Locate the cell with the specified text and output its [x, y] center coordinate. 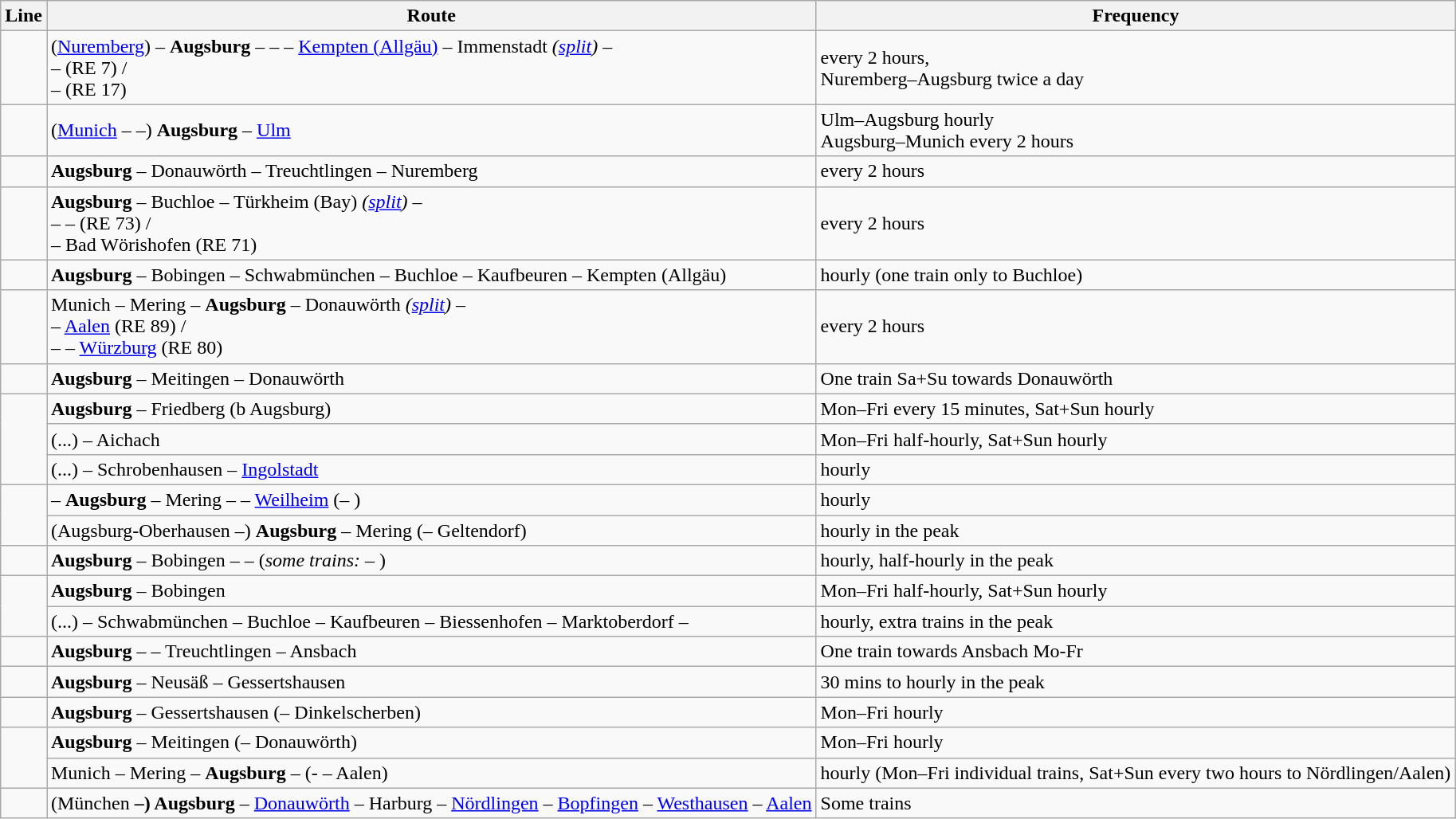
Augsburg – – Treuchtlingen – Ansbach [431, 652]
Augsburg – Friedberg (b Augsburg) [431, 409]
– Augsburg – Mering – – Weilheim (– ) [431, 500]
Augsburg – Neusäß – Gessertshausen [431, 682]
Augsburg – Meitingen – Donauwörth [431, 378]
Munich – Mering – Augsburg – (- – Aalen) [431, 773]
hourly, half-hourly in the peak [1136, 561]
Augsburg – Meitingen (– Donauwörth) [431, 743]
every 2 hours,Nuremberg–Augsburg twice a day [1136, 68]
hourly, extra trains in the peak [1136, 621]
Ulm–Augsburg hourlyAugsburg–Munich every 2 hours [1136, 131]
Augsburg – Bobingen [431, 591]
Route [431, 16]
One train Sa+Su towards Donauwörth [1136, 378]
30 mins to hourly in the peak [1136, 682]
Augsburg – Bobingen – Schwabmünchen – Buchloe – Kaufbeuren – Kempten (Allgäu) [431, 275]
hourly (Mon–Fri individual trains, Sat+Sun every two hours to Nördlingen/Aalen) [1136, 773]
Augsburg – Buchloe – Türkheim (Bay) (split) –– – (RE 73) /– Bad Wörishofen (RE 71) [431, 223]
(Augsburg-Oberhausen –) Augsburg – Mering (– Geltendorf) [431, 530]
(...) – Aichach [431, 439]
(München –) Augsburg – Donauwörth – Harburg – Nördlingen – Bopfingen – Westhausen – Aalen [431, 803]
Mon–Fri every 15 minutes, Sat+Sun hourly [1136, 409]
One train towards Ansbach Mo-Fr [1136, 652]
(...) – Schwabmünchen – Buchloe – Kaufbeuren – Biessenhofen – Marktoberdorf – [431, 621]
Line [24, 16]
Munich – Mering – Augsburg – Donauwörth (split) –– Aalen (RE 89) /– – Würzburg (RE 80) [431, 327]
Augsburg – Donauwörth – Treuchtlingen – Nuremberg [431, 171]
(...) – Schrobenhausen – Ingolstadt [431, 469]
Augsburg – Bobingen – – (some trains: – ) [431, 561]
Some trains [1136, 803]
Augsburg – Gessertshausen (– Dinkelscherben) [431, 712]
Frequency [1136, 16]
(Nuremberg) – Augsburg – – – Kempten (Allgäu) – Immenstadt (split) –– (RE 7) /– (RE 17) [431, 68]
hourly in the peak [1136, 530]
hourly (one train only to Buchloe) [1136, 275]
(Munich – –) Augsburg – Ulm [431, 131]
